Find where the given text appears and provide that cell's center as (X, Y) coordinate. 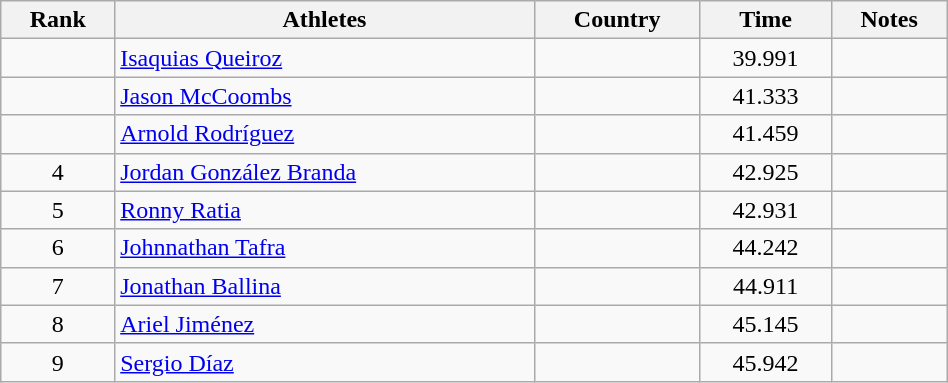
7 (58, 286)
Johnnathan Tafra (324, 248)
6 (58, 248)
44.242 (766, 248)
4 (58, 172)
Rank (58, 20)
Ariel Jiménez (324, 324)
41.333 (766, 96)
Time (766, 20)
Isaquias Queiroz (324, 58)
45.145 (766, 324)
8 (58, 324)
5 (58, 210)
45.942 (766, 362)
Jordan González Branda (324, 172)
Country (617, 20)
Jonathan Ballina (324, 286)
39.991 (766, 58)
Sergio Díaz (324, 362)
42.925 (766, 172)
Arnold Rodríguez (324, 134)
41.459 (766, 134)
42.931 (766, 210)
9 (58, 362)
Ronny Ratia (324, 210)
Notes (889, 20)
Jason McCoombs (324, 96)
44.911 (766, 286)
Athletes (324, 20)
